Pinpoint the cell where the given text exists, returning its [X, Y] midpoint coordinate. 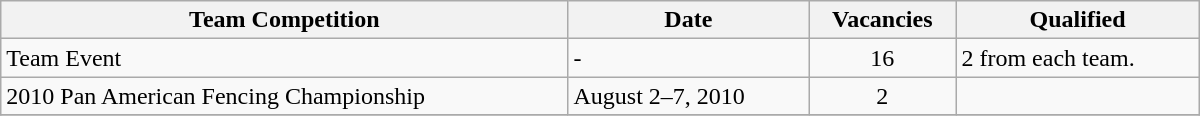
2010 Pan American Fencing Championship [284, 96]
Date [688, 20]
Vacancies [882, 20]
Team Event [284, 58]
Team Competition [284, 20]
Qualified [1078, 20]
2 [882, 96]
16 [882, 58]
August 2–7, 2010 [688, 96]
- [688, 58]
2 from each team. [1078, 58]
